For the text-containing cell, return its midpoint in (X, Y) coordinate format. 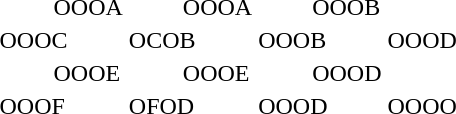
OOOB (293, 40)
OOOD (347, 73)
OCOB (163, 40)
